Return (x, y) of the center of cell containing provided text 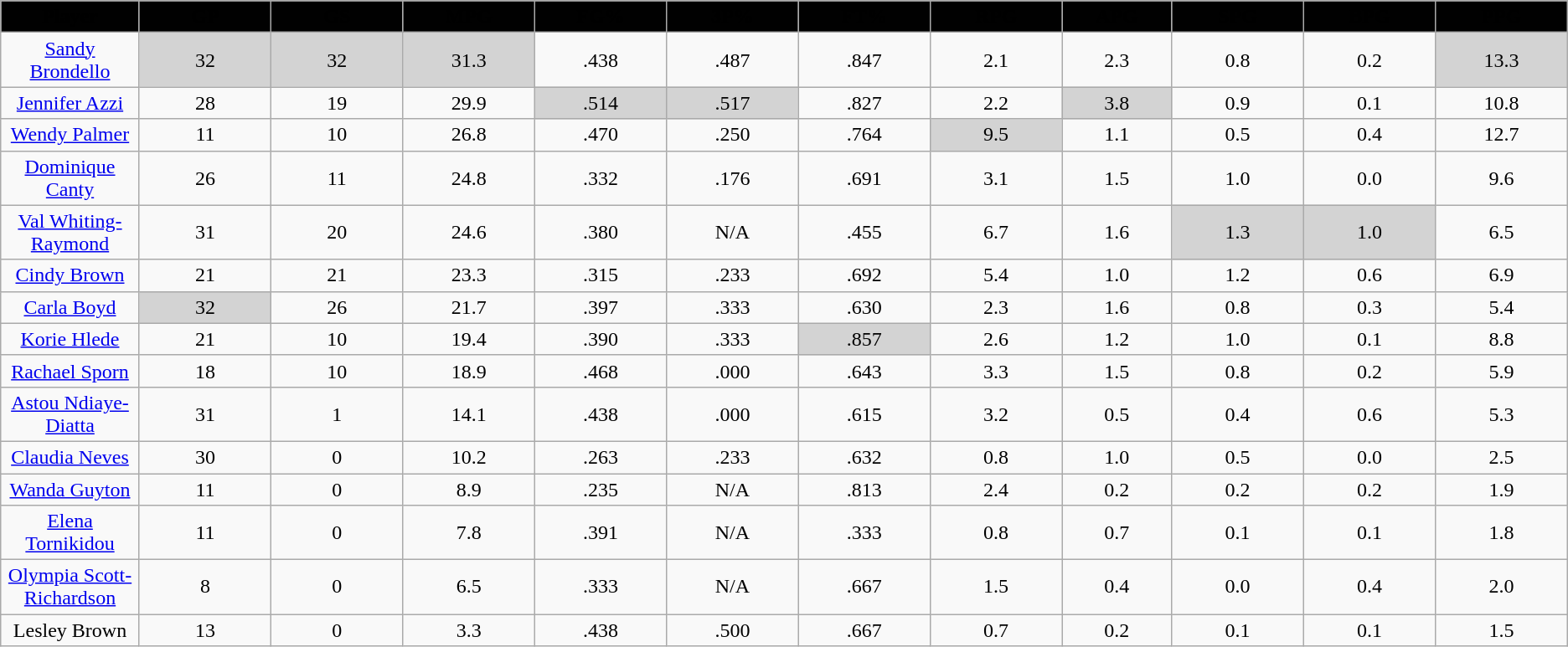
3.2 (995, 413)
2.6 (995, 339)
10.8 (1502, 103)
MPG (469, 17)
24.8 (469, 177)
.692 (864, 275)
Carla Boyd (70, 307)
9.6 (1502, 177)
Player (70, 17)
Claudia Neves (70, 457)
0.3 (1369, 307)
.514 (600, 103)
.764 (864, 135)
3.1 (995, 177)
.468 (600, 371)
.691 (864, 177)
.847 (864, 60)
19 (337, 103)
10.2 (469, 457)
12.7 (1502, 135)
8.9 (469, 490)
Jennifer Azzi (70, 103)
.517 (732, 103)
5.3 (1502, 413)
6.9 (1502, 275)
.397 (600, 307)
18.9 (469, 371)
9.5 (995, 135)
3.8 (1117, 103)
Val Whiting-Raymond (70, 233)
.470 (600, 135)
2.2 (995, 103)
24.6 (469, 233)
Lesley Brown (70, 630)
.235 (600, 490)
0.9 (1238, 103)
.390 (600, 339)
.643 (864, 371)
FT% (864, 17)
19.4 (469, 339)
Sandy Brondello (70, 60)
Elena Tornikidou (70, 532)
.455 (864, 233)
.263 (600, 457)
14.1 (469, 413)
Cindy Brown (70, 275)
.380 (600, 233)
26.8 (469, 135)
2.1 (995, 60)
BPG (1369, 17)
Wanda Guyton (70, 490)
1.9 (1502, 490)
Olympia Scott-Richardson (70, 588)
.500 (732, 630)
18 (204, 371)
RPG (995, 17)
20 (337, 233)
SPG (1238, 17)
GS (337, 17)
8 (204, 588)
Dominique Canty (70, 177)
1.8 (1502, 532)
Korie Hlede (70, 339)
1 (337, 413)
.827 (864, 103)
31.3 (469, 60)
.857 (864, 339)
1.1 (1117, 135)
23.3 (469, 275)
.391 (600, 532)
13 (204, 630)
2.4 (995, 490)
.813 (864, 490)
1.3 (1238, 233)
13.3 (1502, 60)
.615 (864, 413)
.176 (732, 177)
6.7 (995, 233)
Rachael Sporn (70, 371)
Wendy Palmer (70, 135)
.632 (864, 457)
30 (204, 457)
.630 (864, 307)
7.8 (469, 532)
2.5 (1502, 457)
2.0 (1502, 588)
.250 (732, 135)
21.7 (469, 307)
APG (1117, 17)
FG% (600, 17)
28 (204, 103)
Astou Ndiaye-Diatta (70, 413)
5.9 (1502, 371)
3P% (732, 17)
GP (204, 17)
.315 (600, 275)
.487 (732, 60)
29.9 (469, 103)
8.8 (1502, 339)
PPG (1502, 17)
.332 (600, 177)
